Locate the cell with the specified text and output its [x, y] center coordinate. 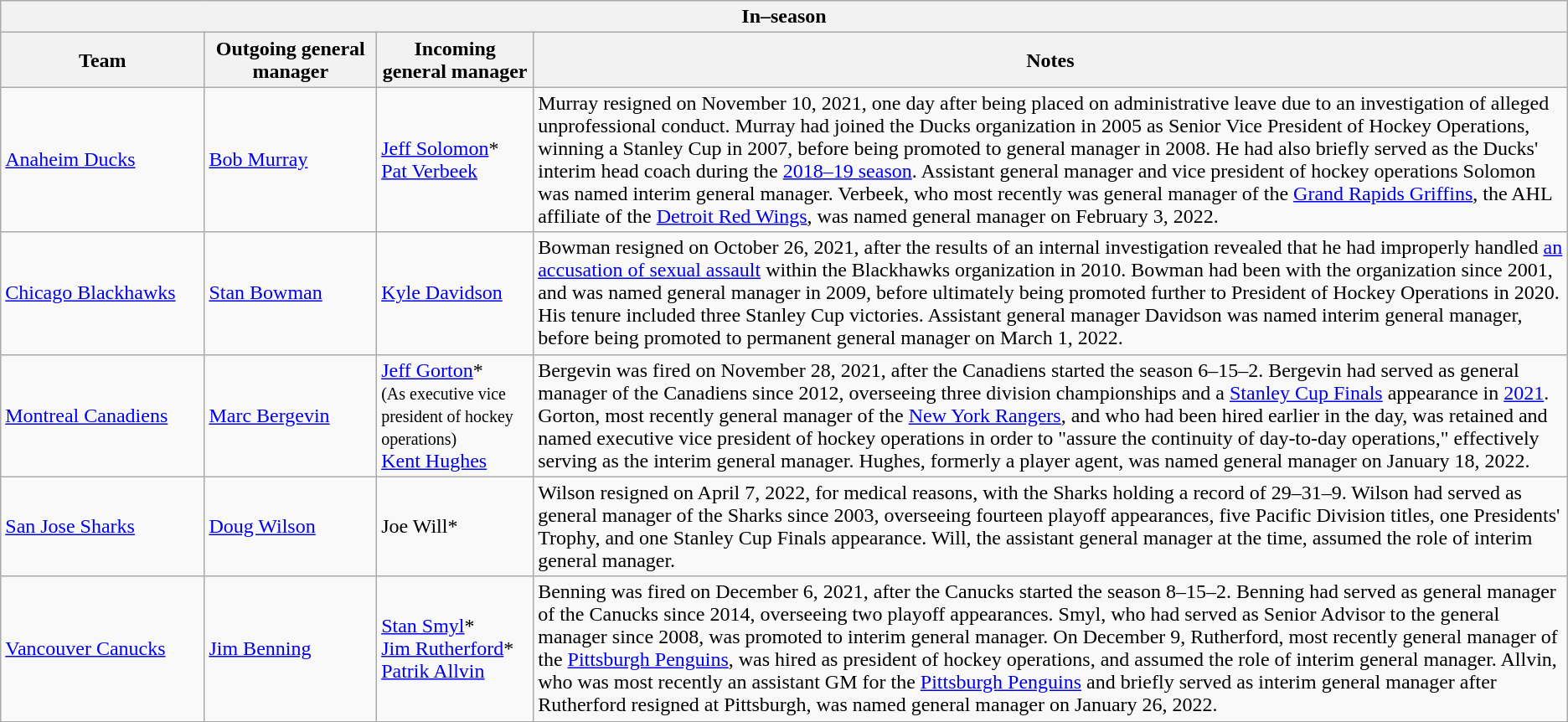
San Jose Sharks [102, 526]
Bob Murray [291, 159]
Outgoing general manager [291, 60]
Jeff Gorton*(As executive vice president of hockey operations) Kent Hughes [456, 415]
Kyle Davidson [456, 293]
Joe Will* [456, 526]
Incoming general manager [456, 60]
Stan Bowman [291, 293]
Vancouver Canucks [102, 648]
Team [102, 60]
Jeff Solomon*Pat Verbeek [456, 159]
Anaheim Ducks [102, 159]
Montreal Canadiens [102, 415]
Marc Bergevin [291, 415]
Doug Wilson [291, 526]
Jim Benning [291, 648]
Chicago Blackhawks [102, 293]
In–season [784, 17]
Stan Smyl*Jim Rutherford*Patrik Allvin [456, 648]
Notes [1050, 60]
